Identify which cell holds the provided text, then report its (x, y) central coordinate. 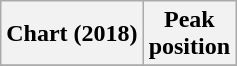
Chart (2018) (72, 34)
Peak position (189, 34)
